Find where the given text appears and provide that cell's center as (x, y) coordinate. 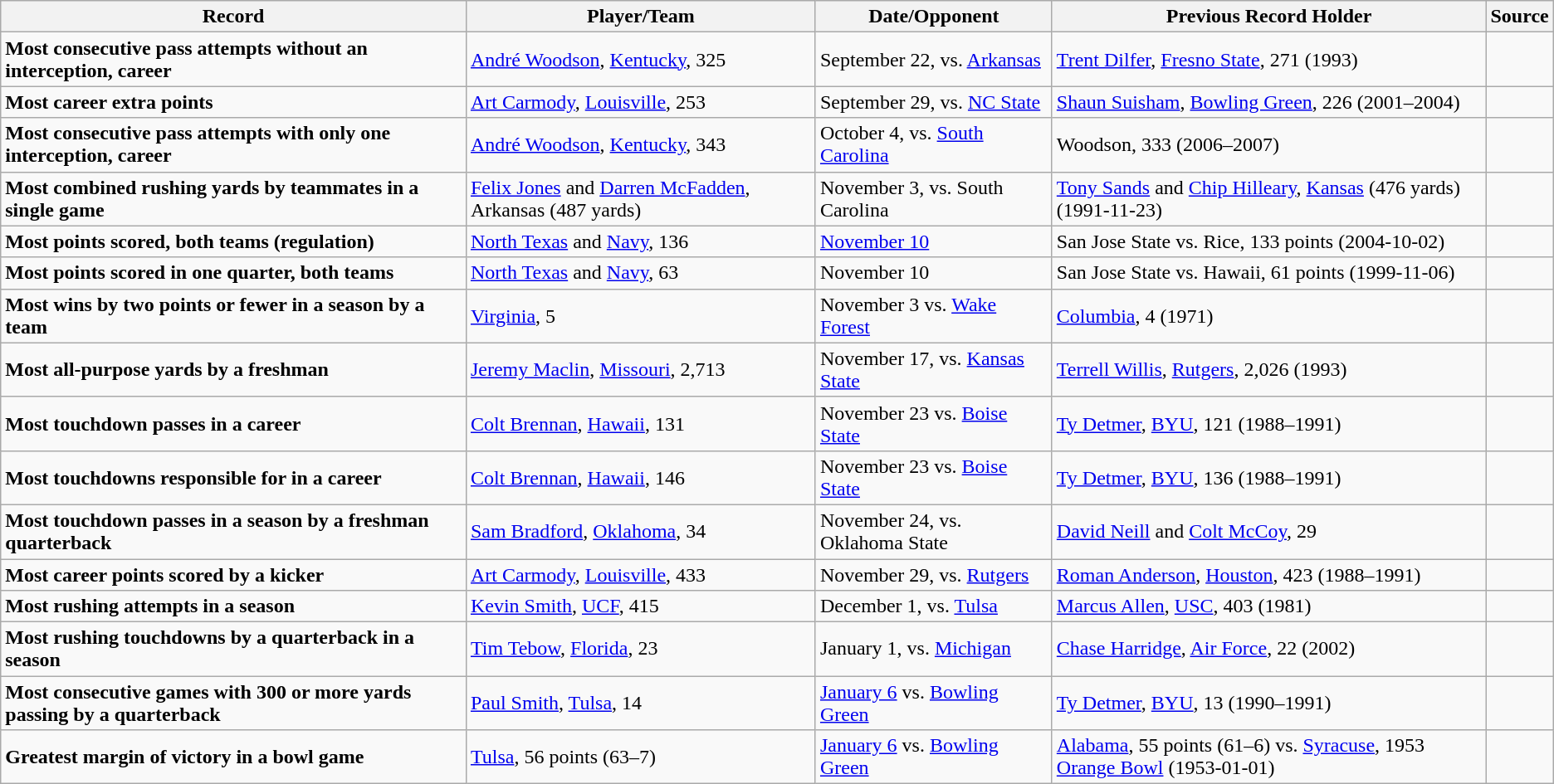
Most points scored in one quarter, both teams (234, 273)
Marcus Allen, USC, 403 (1981) (1268, 606)
Most touchdown passes in a career (234, 423)
Ty Detmer, BYU, 136 (1988–1991) (1268, 478)
December 1, vs. Tulsa (933, 606)
Colt Brennan, Hawaii, 146 (641, 478)
André Woodson, Kentucky, 325 (641, 60)
Most wins by two points or fewer in a season by a team (234, 315)
Most points scored, both teams (regulation) (234, 241)
Most consecutive pass attempts with only one interception, career (234, 144)
Most career extra points (234, 102)
André Woodson, Kentucky, 343 (641, 144)
Art Carmody, Louisville, 433 (641, 575)
September 22, vs. Arkansas (933, 60)
November 3 vs. Wake Forest (933, 315)
November 29, vs. Rutgers (933, 575)
Felix Jones and Darren McFadden, Arkansas (487 yards) (641, 199)
Record (234, 17)
Most rushing touchdowns by a quarterback in a season (234, 649)
Trent Dilfer, Fresno State, 271 (1993) (1268, 60)
Date/Opponent (933, 17)
November 24, vs. Oklahoma State (933, 531)
Roman Anderson, Houston, 423 (1988–1991) (1268, 575)
Most rushing attempts in a season (234, 606)
Sam Bradford, Oklahoma, 34 (641, 531)
Most career points scored by a kicker (234, 575)
Greatest margin of victory in a bowl game (234, 757)
North Texas and Navy, 63 (641, 273)
Ty Detmer, BYU, 13 (1990–1991) (1268, 704)
Colt Brennan, Hawaii, 131 (641, 423)
Columbia, 4 (1971) (1268, 315)
Most consecutive pass attempts without an interception, career (234, 60)
Kevin Smith, UCF, 415 (641, 606)
Source (1519, 17)
Chase Harridge, Air Force, 22 (2002) (1268, 649)
Most combined rushing yards by teammates in a single game (234, 199)
November 17, vs. Kansas State (933, 370)
Alabama, 55 points (61–6) vs. Syracuse, 1953 Orange Bowl (1953-01-01) (1268, 757)
Most touchdown passes in a season by a freshman quarterback (234, 531)
Most consecutive games with 300 or more yards passing by a quarterback (234, 704)
Most all-purpose yards by a freshman (234, 370)
North Texas and Navy, 136 (641, 241)
San Jose State vs. Rice, 133 points (2004-10-02) (1268, 241)
October 4, vs. South Carolina (933, 144)
Shaun Suisham, Bowling Green, 226 (2001–2004) (1268, 102)
Tim Tebow, Florida, 23 (641, 649)
Art Carmody, Louisville, 253 (641, 102)
Tony Sands and Chip Hilleary, Kansas (476 yards) (1991-11-23) (1268, 199)
Paul Smith, Tulsa, 14 (641, 704)
Terrell Willis, Rutgers, 2,026 (1993) (1268, 370)
Jeremy Maclin, Missouri, 2,713 (641, 370)
Tulsa, 56 points (63–7) (641, 757)
Most touchdowns responsible for in a career (234, 478)
Virginia, 5 (641, 315)
January 1, vs. Michigan (933, 649)
November 3, vs. South Carolina (933, 199)
David Neill and Colt McCoy, 29 (1268, 531)
San Jose State vs. Hawaii, 61 points (1999-11-06) (1268, 273)
Ty Detmer, BYU, 121 (1988–1991) (1268, 423)
Previous Record Holder (1268, 17)
Player/Team (641, 17)
Woodson, 333 (2006–2007) (1268, 144)
September 29, vs. NC State (933, 102)
